Search for the cell housing the specified text and yield its [X, Y] center coordinate. 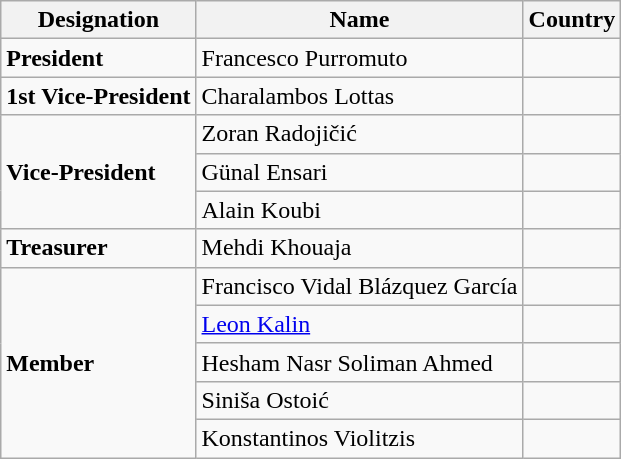
President [98, 58]
Member [98, 362]
Hesham Nasr Soliman Ahmed [360, 362]
1st Vice-President [98, 96]
Francesco Purromuto [360, 58]
Treasurer [98, 248]
Country [572, 20]
Leon Kalin [360, 324]
Charalambos Lottas [360, 96]
Günal Ensari [360, 172]
Konstantinos Violitzis [360, 438]
Mehdi Khouaja [360, 248]
Alain Koubi [360, 210]
Francisco Vidal Blázquez García [360, 286]
Name [360, 20]
Vice-President [98, 172]
Siniša Ostoić [360, 400]
Zoran Radojičić [360, 134]
Designation [98, 20]
